From the cell containing the given text, extract its center point as [X, Y] coordinate. 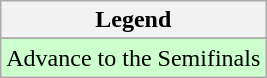
Legend [134, 20]
Advance to the Semifinals [134, 58]
